Identify which cell holds the provided text, then report its (X, Y) central coordinate. 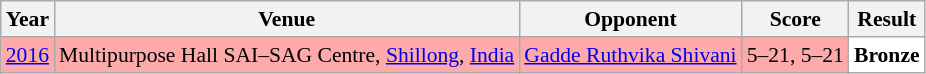
Opponent (630, 19)
Venue (286, 19)
Year (28, 19)
Gadde Ruthvika Shivani (630, 55)
Bronze (887, 55)
2016 (28, 55)
Result (887, 19)
Score (796, 19)
5–21, 5–21 (796, 55)
Multipurpose Hall SAI–SAG Centre, Shillong, India (286, 55)
